Provide the (X, Y) coordinate of the cell's center where the given text is located.  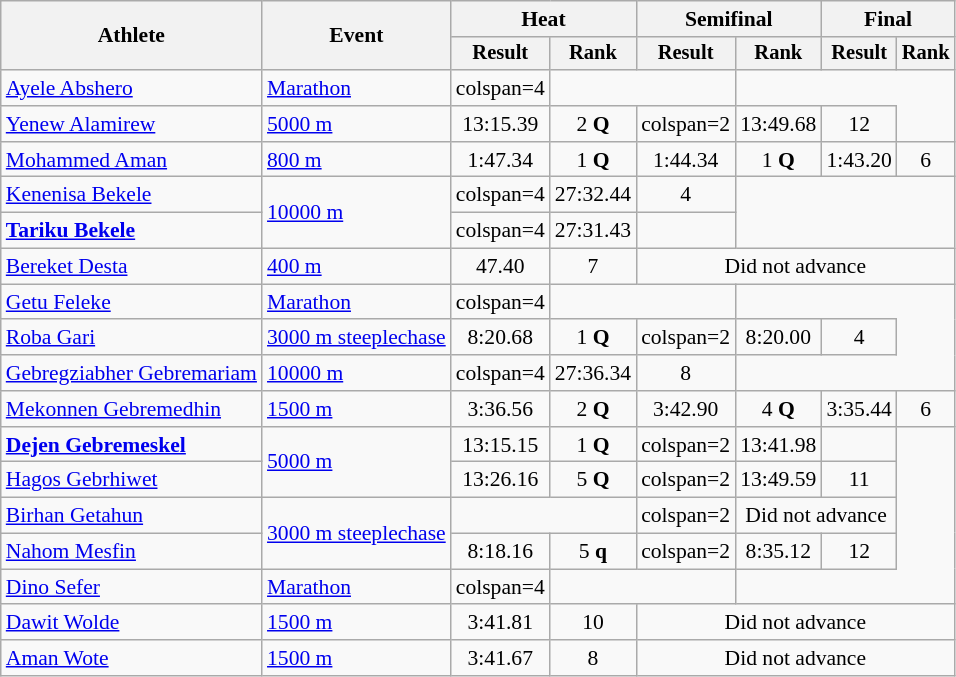
Event (356, 36)
800 m (356, 160)
3:36.56 (500, 409)
11 (858, 480)
13:49.59 (778, 480)
5 Q (593, 480)
7 (593, 267)
13:26.16 (500, 480)
Hagos Gebrhiwet (132, 480)
10 (593, 623)
13:41.98 (778, 445)
Mohammed Aman (132, 160)
Dino Sefer (132, 587)
1:43.20 (858, 160)
27:32.44 (593, 195)
8:18.16 (500, 552)
400 m (356, 267)
Roba Gari (132, 338)
Semifinal (728, 19)
Heat (544, 19)
Tariku Bekele (132, 231)
Yenew Alamirew (132, 124)
27:31.43 (593, 231)
27:36.34 (593, 373)
3:41.81 (500, 623)
Dejen Gebremeskel (132, 445)
8:20.68 (500, 338)
5 q (593, 552)
Ayele Abshero (132, 88)
Mekonnen Gebremedhin (132, 409)
3:41.67 (500, 658)
8:35.12 (778, 552)
Bereket Desta (132, 267)
Dawit Wolde (132, 623)
47.40 (500, 267)
Aman Wote (132, 658)
Kenenisa Bekele (132, 195)
Gebregziabher Gebremariam (132, 373)
Birhan Getahun (132, 516)
13:15.15 (500, 445)
Athlete (132, 36)
4 Q (778, 409)
3:42.90 (686, 409)
3:35.44 (858, 409)
13:49.68 (778, 124)
8:20.00 (778, 338)
Getu Feleke (132, 302)
13:15.39 (500, 124)
1:47.34 (500, 160)
1:44.34 (686, 160)
Nahom Mesfin (132, 552)
Final (888, 19)
